Pinpoint the cell where the given text exists, returning its (X, Y) midpoint coordinate. 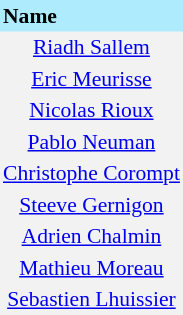
Riadh Sallem (92, 48)
Pablo Neuman (92, 142)
Christophe Corompt (92, 174)
Eric Meurisse (92, 79)
Name (92, 16)
Adrien Chalmin (92, 236)
Nicolas Rioux (92, 110)
Steeve Gernigon (92, 205)
Mathieu Moreau (92, 268)
